Identify which cell holds the provided text, then report its (X, Y) central coordinate. 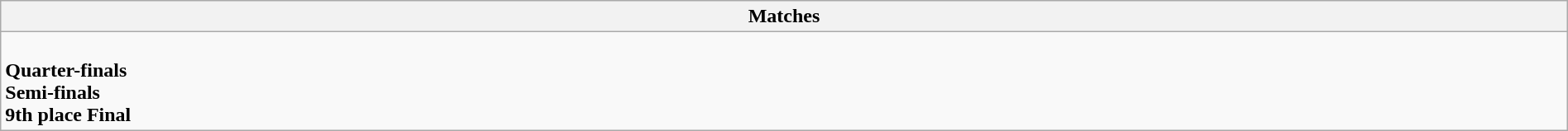
Quarter-finals Semi-finals 9th place Final (784, 81)
Matches (784, 16)
